Return [x, y] of the center of cell containing provided text 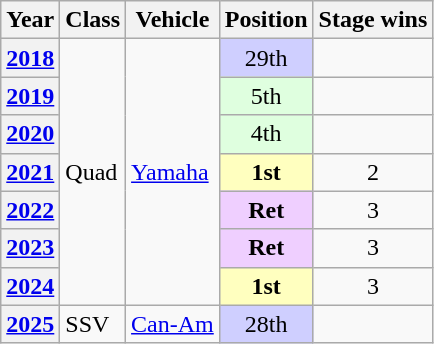
29th [266, 58]
2023 [30, 248]
2018 [30, 58]
2025 [30, 324]
Position [266, 20]
2019 [30, 96]
2024 [30, 286]
Quad [93, 172]
5th [266, 96]
Class [93, 20]
Can-Am [173, 324]
Yamaha [173, 172]
Year [30, 20]
2020 [30, 134]
SSV [93, 324]
28th [266, 324]
Stage wins [373, 20]
2 [373, 172]
2022 [30, 210]
4th [266, 134]
Vehicle [173, 20]
2021 [30, 172]
